Scan for the cell matching the given text and deliver its [x, y] coordinate at center. 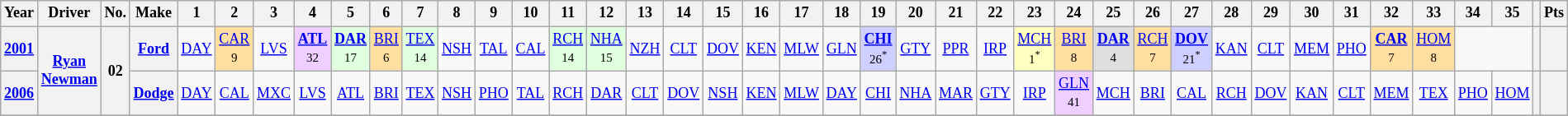
22 [995, 13]
ATL32 [312, 49]
No. [116, 13]
NHA [916, 93]
Year [20, 13]
GLN41 [1074, 93]
TEX14 [420, 49]
31 [1351, 13]
RCH7 [1153, 49]
HOM8 [1433, 49]
02 [116, 71]
29 [1271, 13]
DAR17 [351, 49]
DAR [607, 93]
2 [234, 13]
DAR4 [1113, 49]
MCH [1113, 93]
2001 [20, 49]
PPR [956, 49]
32 [1391, 13]
25 [1113, 13]
GLN [841, 49]
17 [801, 13]
24 [1074, 13]
NHA15 [607, 49]
12 [607, 13]
11 [568, 13]
BRI8 [1074, 49]
BRI6 [386, 49]
23 [1035, 13]
Ford [154, 49]
16 [761, 13]
19 [879, 13]
ATL [351, 93]
RCH14 [568, 49]
35 [1513, 13]
30 [1312, 13]
3 [274, 13]
18 [841, 13]
DOV21* [1192, 49]
5 [351, 13]
CAR7 [1391, 49]
MXC [274, 93]
Dodge [154, 93]
13 [645, 13]
33 [1433, 13]
28 [1231, 13]
HOM [1513, 93]
14 [684, 13]
7 [420, 13]
CAR9 [234, 49]
Pts [1554, 13]
Make [154, 13]
CHI [879, 93]
34 [1473, 13]
15 [723, 13]
9 [494, 13]
1 [197, 13]
MAR [956, 93]
10 [530, 13]
Driver [69, 13]
CHI26* [879, 49]
NZH [645, 49]
26 [1153, 13]
27 [1192, 13]
2006 [20, 93]
6 [386, 13]
20 [916, 13]
4 [312, 13]
21 [956, 13]
MCH1* [1035, 49]
Ryan Newman [69, 71]
8 [457, 13]
